Output the [X, Y] coordinate of the center of the cell containing the given text.  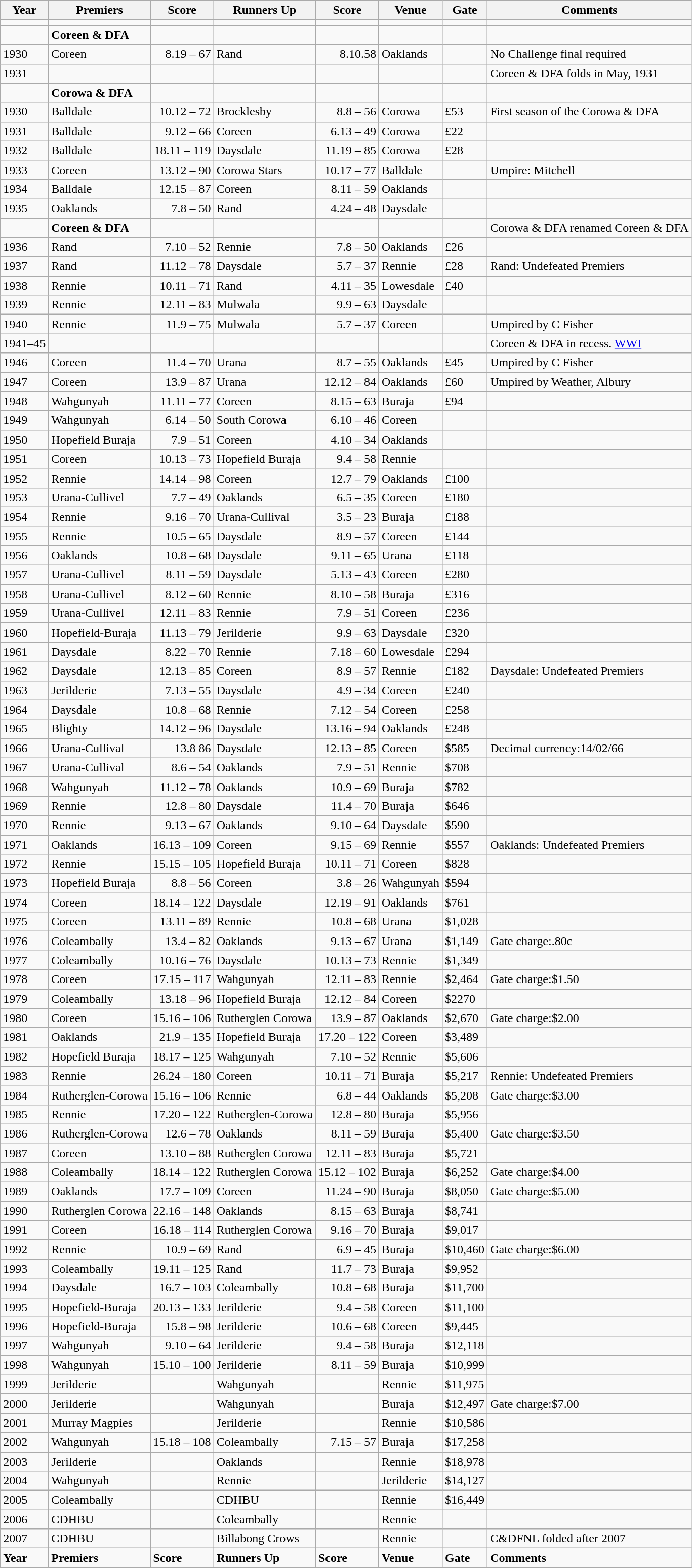
1994 [24, 1288]
$14,127 [465, 1481]
1981 [24, 1037]
1989 [24, 1192]
12.19 – 91 [347, 903]
11.9 – 75 [182, 324]
26.24 – 180 [182, 1076]
$8,741 [465, 1211]
1956 [24, 556]
$17,258 [465, 1442]
1978 [24, 979]
1954 [24, 517]
$16,449 [465, 1500]
1966 [24, 748]
10.17 – 77 [347, 170]
$11,700 [465, 1288]
$828 [465, 864]
7.18 – 60 [347, 652]
8.10 – 58 [347, 594]
17.15 – 117 [182, 979]
4.9 – 34 [347, 690]
1980 [24, 1018]
1934 [24, 189]
13.12 – 90 [182, 170]
$10,999 [465, 1365]
13.18 – 96 [182, 999]
£320 [465, 633]
1953 [24, 497]
$557 [465, 844]
$646 [465, 806]
2005 [24, 1500]
15.12 – 102 [347, 1172]
1958 [24, 594]
$5,721 [465, 1153]
1991 [24, 1230]
1941–45 [24, 343]
No Challenge final required [589, 54]
Daysdale: Undefeated Premiers [589, 671]
6.5 – 35 [347, 497]
1973 [24, 883]
£94 [465, 401]
£248 [465, 729]
6.8 – 44 [347, 1095]
Gate charge:.80c [589, 941]
1964 [24, 710]
$2,670 [465, 1018]
1967 [24, 767]
£118 [465, 556]
$12,497 [465, 1403]
Umpire: Mitchell [589, 170]
11.11 – 77 [182, 401]
1933 [24, 170]
£53 [465, 112]
$11,975 [465, 1384]
7.12 – 54 [347, 710]
10.16 – 76 [182, 960]
£26 [465, 247]
1968 [24, 787]
1932 [24, 150]
3.8 – 26 [347, 883]
1962 [24, 671]
1986 [24, 1133]
Gate charge:$3.50 [589, 1133]
£182 [465, 671]
Brocklesby [264, 112]
1949 [24, 420]
12.7 – 79 [347, 478]
1957 [24, 575]
£180 [465, 497]
Coreen & DFA folds in May, 1931 [589, 73]
Umpired by Weather, Albury [589, 382]
Billabong Crows [264, 1539]
$11,100 [465, 1307]
2001 [24, 1423]
1965 [24, 729]
11.19 – 85 [347, 150]
1979 [24, 999]
Gate charge:$3.00 [589, 1095]
15.8 – 98 [182, 1326]
1938 [24, 286]
Gate charge:$5.00 [589, 1192]
20.13 – 133 [182, 1307]
$10,460 [465, 1249]
$9,017 [465, 1230]
£316 [465, 594]
1976 [24, 941]
£294 [465, 652]
$5,208 [465, 1095]
1946 [24, 363]
15.15 – 105 [182, 864]
1975 [24, 922]
Gate charge:$1.50 [589, 979]
13.10 – 88 [182, 1153]
Oaklands: Undefeated Premiers [589, 844]
4.11 – 35 [347, 286]
$12,118 [465, 1346]
11.13 – 79 [182, 633]
13.11 – 89 [182, 922]
$9,445 [465, 1326]
8.6 – 54 [182, 767]
Gate charge:$7.00 [589, 1403]
1971 [24, 844]
1969 [24, 806]
1974 [24, 903]
1936 [24, 247]
2006 [24, 1519]
Rennie: Undefeated Premiers [589, 1076]
Decimal currency:14/02/66 [589, 748]
£258 [465, 710]
7.7 – 49 [182, 497]
8.10.58 [347, 54]
$5,217 [465, 1076]
2002 [24, 1442]
10.12 – 72 [182, 112]
5.13 – 43 [347, 575]
16.18 – 114 [182, 1230]
11.7 – 73 [347, 1269]
1972 [24, 864]
1987 [24, 1153]
12.15 – 87 [182, 189]
15.18 – 108 [182, 1442]
£236 [465, 613]
South Corowa [264, 420]
$594 [465, 883]
Gate charge:$4.00 [589, 1172]
$18,978 [465, 1461]
8.7 – 55 [347, 363]
1997 [24, 1346]
8.12 – 60 [182, 594]
1995 [24, 1307]
£188 [465, 517]
21.9 – 135 [182, 1037]
1982 [24, 1056]
C&DFNL folded after 2007 [589, 1539]
1984 [24, 1095]
1993 [24, 1269]
Gate charge:$2.00 [589, 1018]
1952 [24, 478]
6.14 – 50 [182, 420]
£22 [465, 131]
£100 [465, 478]
Murray Magpies [99, 1423]
1935 [24, 208]
1960 [24, 633]
£45 [465, 363]
7.13 – 55 [182, 690]
6.10 – 46 [347, 420]
18.17 – 125 [182, 1056]
16.7 – 103 [182, 1288]
15.10 – 100 [182, 1365]
4.10 – 34 [347, 440]
1970 [24, 825]
8.22 – 70 [182, 652]
14.12 – 96 [182, 729]
Coreen & DFA in recess. WWI [589, 343]
$5,400 [465, 1133]
1988 [24, 1172]
1963 [24, 690]
Corowa Stars [264, 170]
9.15 – 69 [347, 844]
$6,252 [465, 1172]
$9,952 [465, 1269]
1948 [24, 401]
1940 [24, 324]
£40 [465, 286]
12.6 – 78 [182, 1133]
4.24 – 48 [347, 208]
1951 [24, 459]
1996 [24, 1326]
$585 [465, 748]
$1,028 [465, 922]
6.9 – 45 [347, 1249]
13.4 – 82 [182, 941]
$590 [465, 825]
1947 [24, 382]
2007 [24, 1539]
$5,956 [465, 1114]
2003 [24, 1461]
11.24 – 90 [347, 1192]
£280 [465, 575]
16.13 – 109 [182, 844]
19.11 – 125 [182, 1269]
17.7 – 109 [182, 1192]
1983 [24, 1076]
1999 [24, 1384]
Gate charge:$6.00 [589, 1249]
$761 [465, 903]
$2,464 [465, 979]
Corowa & DFA renamed Coreen & DFA [589, 227]
$1,349 [465, 960]
14.14 – 98 [182, 478]
9.11 – 65 [347, 556]
1950 [24, 440]
1990 [24, 1211]
13.16 – 94 [347, 729]
2004 [24, 1481]
1977 [24, 960]
1992 [24, 1249]
$10,586 [465, 1423]
$2270 [465, 999]
22.16 – 148 [182, 1211]
First season of the Corowa & DFA [589, 112]
18.11 – 119 [182, 150]
3.5 – 23 [347, 517]
£60 [465, 382]
9.12 – 66 [182, 131]
1985 [24, 1114]
Corowa & DFA [99, 93]
1961 [24, 652]
$1,149 [465, 941]
7.15 – 57 [347, 1442]
1939 [24, 305]
2000 [24, 1403]
1959 [24, 613]
6.13 – 49 [347, 131]
10.5 – 65 [182, 536]
$782 [465, 787]
Rand: Undefeated Premiers [589, 266]
£240 [465, 690]
$708 [465, 767]
13.8 86 [182, 748]
8.19 – 67 [182, 54]
$3,489 [465, 1037]
$5,606 [465, 1056]
1998 [24, 1365]
$8,050 [465, 1192]
1937 [24, 266]
1955 [24, 536]
£144 [465, 536]
Blighty [99, 729]
10.6 – 68 [347, 1326]
